Search for the cell housing the specified text and yield its (X, Y) center coordinate. 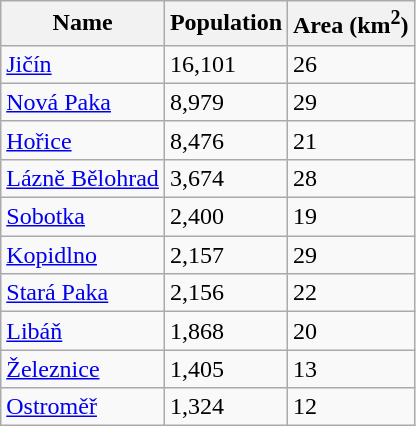
Kopidlno (83, 255)
Hořice (83, 140)
12 (352, 407)
Name (83, 24)
1,405 (226, 369)
13 (352, 369)
Jičín (83, 64)
8,476 (226, 140)
2,400 (226, 217)
3,674 (226, 178)
19 (352, 217)
1,324 (226, 407)
22 (352, 293)
2,156 (226, 293)
Population (226, 24)
Nová Paka (83, 102)
Sobotka (83, 217)
Area (km2) (352, 24)
21 (352, 140)
Ostroměř (83, 407)
8,979 (226, 102)
20 (352, 331)
Lázně Bělohrad (83, 178)
Libáň (83, 331)
Železnice (83, 369)
1,868 (226, 331)
2,157 (226, 255)
26 (352, 64)
Stará Paka (83, 293)
16,101 (226, 64)
28 (352, 178)
